Return (X, Y) of the center of cell containing provided text 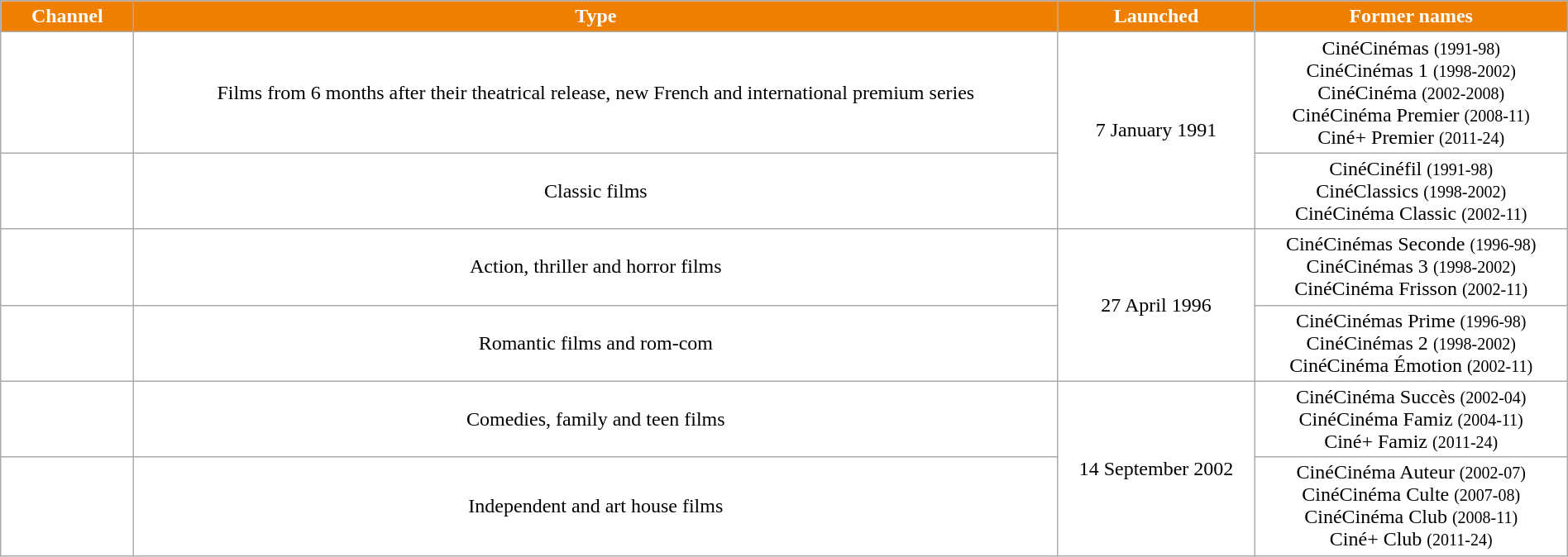
Type (595, 17)
7 January 1991 (1156, 131)
CinéCinéma Auteur (2002-07)CinéCinéma Culte (2007-08)CinéCinéma Club (2008-11)Ciné+ Club (2011-24) (1411, 506)
14 September 2002 (1156, 468)
Launched (1156, 17)
27 April 1996 (1156, 305)
CinéCinémas (1991-98)CinéCinémas 1 (1998-2002)CinéCinéma (2002-2008)CinéCinéma Premier (2008-11)Ciné+ Premier (2011-24) (1411, 93)
Classic films (595, 191)
Romantic films and rom-com (595, 343)
Comedies, family and teen films (595, 419)
Former names (1411, 17)
CinéCinéfil (1991-98)CinéClassics (1998-2002)CinéCinéma Classic (2002-11) (1411, 191)
Films from 6 months after their theatrical release, new French and international premium series (595, 93)
Action, thriller and horror films (595, 267)
Channel (68, 17)
Independent and art house films (595, 506)
CinéCinéma Succès (2002-04)CinéCinéma Famiz (2004-11)Ciné+ Famiz (2011-24) (1411, 419)
CinéCinémas Seconde (1996-98)CinéCinémas 3 (1998-2002)CinéCinéma Frisson (2002-11) (1411, 267)
CinéCinémas Prime (1996-98)CinéCinémas 2 (1998-2002)CinéCinéma Émotion (2002-11) (1411, 343)
